Return the [x, y] coordinate for the center point of the cell that contains the specified text.  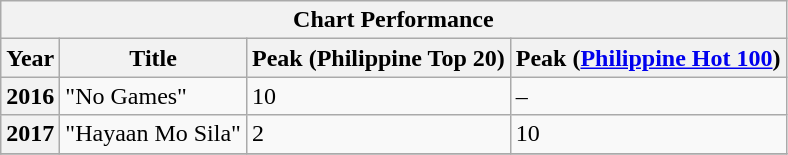
"No Games" [154, 96]
Year [30, 58]
Title [154, 58]
2 [378, 134]
2016 [30, 96]
Chart Performance [394, 20]
– [648, 96]
Peak (Philippine Top 20) [378, 58]
2017 [30, 134]
Peak (Philippine Hot 100) [648, 58]
"Hayaan Mo Sila" [154, 134]
